Identify which cell holds the provided text, then report its [x, y] central coordinate. 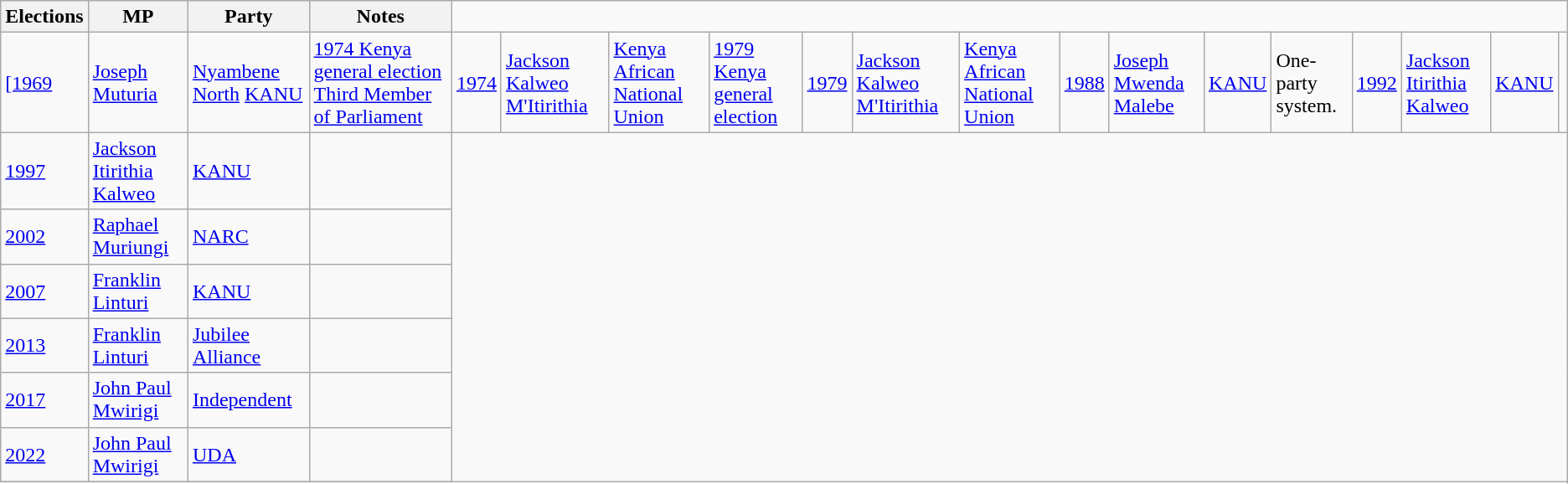
2013 [44, 345]
2022 [44, 454]
2017 [44, 400]
1974 Kenya general election Third Member of Parliament [380, 82]
One-party system. [1312, 82]
1988 [1084, 82]
UDA [248, 454]
1979 Kenya general election [756, 82]
NARC [248, 236]
[1969 [44, 82]
Notes [380, 17]
MP [137, 17]
2002 [44, 236]
Party [248, 17]
1979 [828, 82]
Joseph Mwenda Malebe [1156, 82]
Elections [44, 17]
Raphael Muriungi [137, 236]
Nyambene North KANU [248, 82]
1974 [476, 82]
Joseph Muturia [137, 82]
Jubilee Alliance [248, 345]
2007 [44, 291]
Independent [248, 400]
1992 [1377, 82]
1997 [44, 171]
